Scan for the cell matching the given text and deliver its [x, y] coordinate at center. 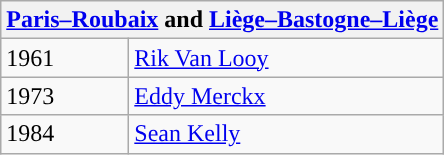
1984 [65, 134]
Sean Kelly [286, 134]
1961 [65, 58]
Eddy Merckx [286, 96]
Paris–Roubaix and Liège–Bastogne–Liège [222, 20]
Rik Van Looy [286, 58]
1973 [65, 96]
